Return the (x, y) coordinate for the center point of the cell that contains the specified text.  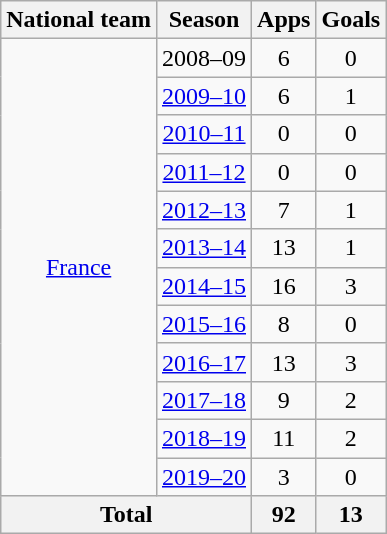
92 (284, 515)
16 (284, 286)
2013–14 (204, 248)
2014–15 (204, 286)
Goals (351, 20)
2008–09 (204, 58)
9 (284, 400)
2019–20 (204, 477)
8 (284, 324)
2009–10 (204, 96)
2016–17 (204, 362)
2018–19 (204, 438)
National team (79, 20)
2010–11 (204, 134)
2017–18 (204, 400)
Total (126, 515)
2012–13 (204, 210)
Apps (284, 20)
Season (204, 20)
11 (284, 438)
7 (284, 210)
France (79, 268)
2015–16 (204, 324)
2011–12 (204, 172)
